For the text-containing cell, return its midpoint in [X, Y] coordinate format. 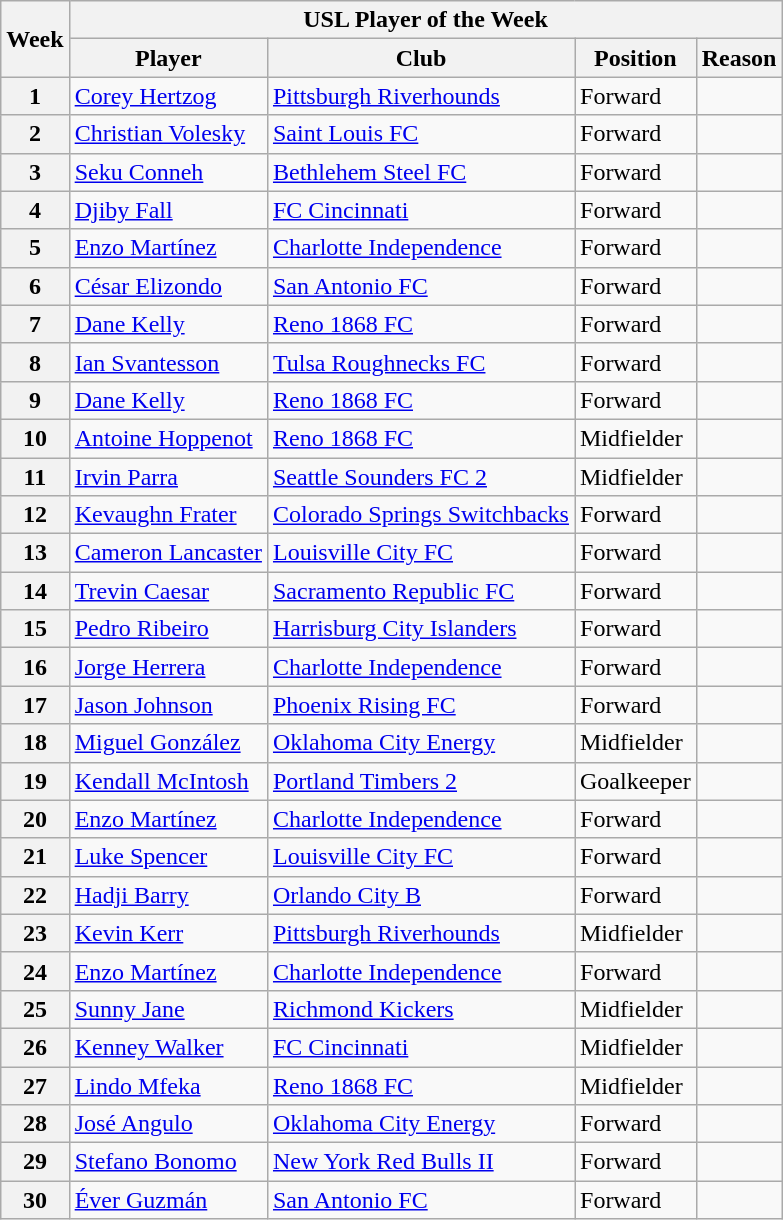
26 [35, 1047]
6 [35, 286]
Éver Guzmán [168, 1200]
23 [35, 933]
Irvin Parra [168, 477]
Djiby Fall [168, 210]
12 [35, 515]
Sacramento Republic FC [420, 591]
30 [35, 1200]
8 [35, 362]
20 [35, 819]
7 [35, 324]
24 [35, 971]
Portland Timbers 2 [420, 781]
22 [35, 895]
Goalkeeper [635, 781]
Seku Conneh [168, 172]
Seattle Sounders FC 2 [420, 477]
10 [35, 438]
José Angulo [168, 1124]
Richmond Kickers [420, 1009]
29 [35, 1162]
Club [420, 58]
Orlando City B [420, 895]
3 [35, 172]
Ian Svantesson [168, 362]
Stefano Bonomo [168, 1162]
2 [35, 134]
28 [35, 1124]
14 [35, 591]
Kenney Walker [168, 1047]
27 [35, 1085]
Antoine Hoppenot [168, 438]
Pedro Ribeiro [168, 629]
16 [35, 667]
Colorado Springs Switchbacks [420, 515]
21 [35, 857]
Luke Spencer [168, 857]
Player [168, 58]
New York Red Bulls II [420, 1162]
Saint Louis FC [420, 134]
Sunny Jane [168, 1009]
Phoenix Rising FC [420, 705]
USL Player of the Week [426, 20]
César Elizondo [168, 286]
13 [35, 553]
11 [35, 477]
Trevin Caesar [168, 591]
Tulsa Roughnecks FC [420, 362]
5 [35, 248]
Christian Volesky [168, 134]
Jason Johnson [168, 705]
Reason [739, 58]
15 [35, 629]
Kevin Kerr [168, 933]
Miguel González [168, 743]
Bethlehem Steel FC [420, 172]
Cameron Lancaster [168, 553]
18 [35, 743]
17 [35, 705]
19 [35, 781]
Kevaughn Frater [168, 515]
Position [635, 58]
Kendall McIntosh [168, 781]
Harrisburg City Islanders [420, 629]
Jorge Herrera [168, 667]
Hadji Barry [168, 895]
Week [35, 39]
Lindo Mfeka [168, 1085]
25 [35, 1009]
4 [35, 210]
9 [35, 400]
1 [35, 96]
Corey Hertzog [168, 96]
